For the text-containing cell, return its midpoint in [x, y] coordinate format. 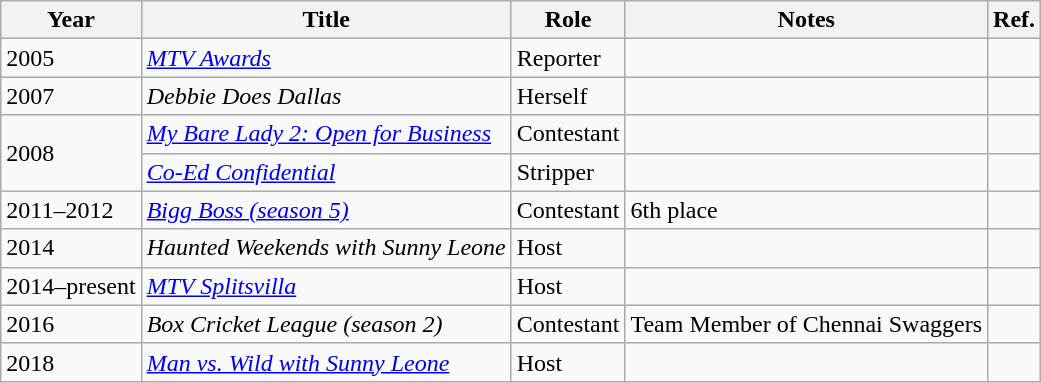
MTV Awards [326, 58]
Haunted Weekends with Sunny Leone [326, 248]
Title [326, 20]
2008 [71, 153]
2011–2012 [71, 210]
2007 [71, 96]
Stripper [568, 172]
2014 [71, 248]
Box Cricket League (season 2) [326, 324]
Bigg Boss (season 5) [326, 210]
Role [568, 20]
Team Member of Chennai Swaggers [806, 324]
Year [71, 20]
6th place [806, 210]
Reporter [568, 58]
Co-Ed Confidential [326, 172]
2005 [71, 58]
Debbie Does Dallas [326, 96]
Man vs. Wild with Sunny Leone [326, 362]
MTV Splitsvilla [326, 286]
Herself [568, 96]
2018 [71, 362]
My Bare Lady 2: Open for Business [326, 134]
Ref. [1014, 20]
Notes [806, 20]
2014–present [71, 286]
2016 [71, 324]
